Return the [X, Y] coordinate for the center point of the cell that contains the specified text.  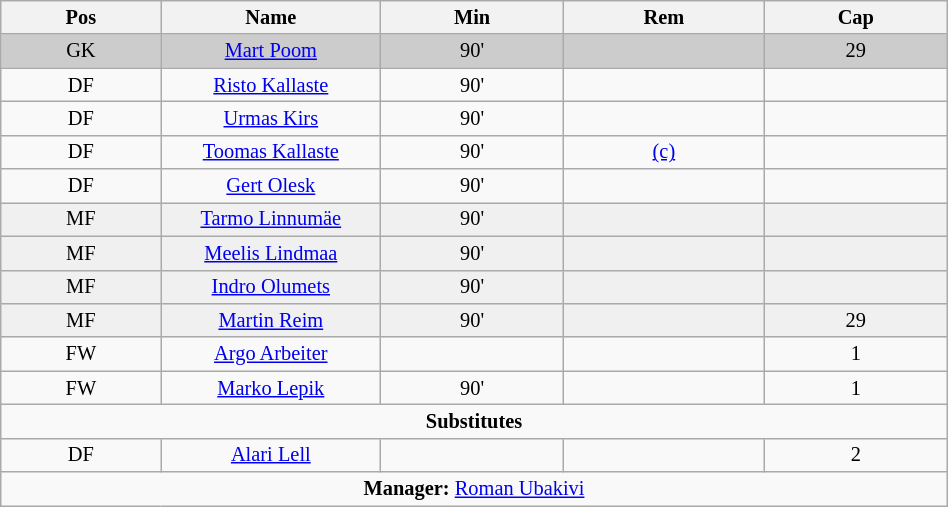
Indro Olumets [271, 287]
GK [81, 51]
Marko Lepik [271, 388]
Rem [664, 17]
Risto Kallaste [271, 85]
Manager: Roman Ubakivi [474, 489]
Martin Reim [271, 320]
Toomas Kallaste [271, 152]
Urmas Kirs [271, 118]
Tarmo Linnumäe [271, 219]
(c) [664, 152]
Argo Arbeiter [271, 354]
Name [271, 17]
2 [856, 455]
Gert Olesk [271, 186]
Mart Poom [271, 51]
Pos [81, 17]
Substitutes [474, 421]
Cap [856, 17]
Min [472, 17]
Meelis Lindmaa [271, 253]
Alari Lell [271, 455]
